Determine the (X, Y) coordinate at the center of the cell enclosing the given text.  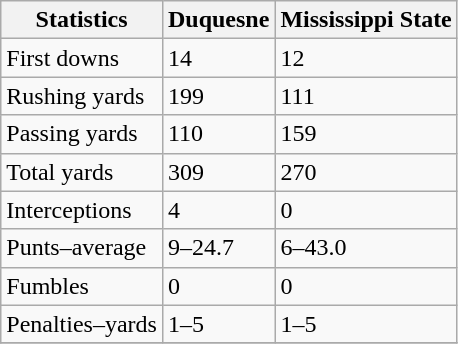
111 (366, 96)
270 (366, 172)
14 (218, 58)
Passing yards (82, 134)
Penalties–yards (82, 324)
309 (218, 172)
Mississippi State (366, 20)
Statistics (82, 20)
159 (366, 134)
9–24.7 (218, 248)
Total yards (82, 172)
110 (218, 134)
Fumbles (82, 286)
Punts–average (82, 248)
12 (366, 58)
Duquesne (218, 20)
Interceptions (82, 210)
4 (218, 210)
6–43.0 (366, 248)
First downs (82, 58)
199 (218, 96)
Rushing yards (82, 96)
